Determine the (X, Y) coordinate at the center of the cell enclosing the given text.  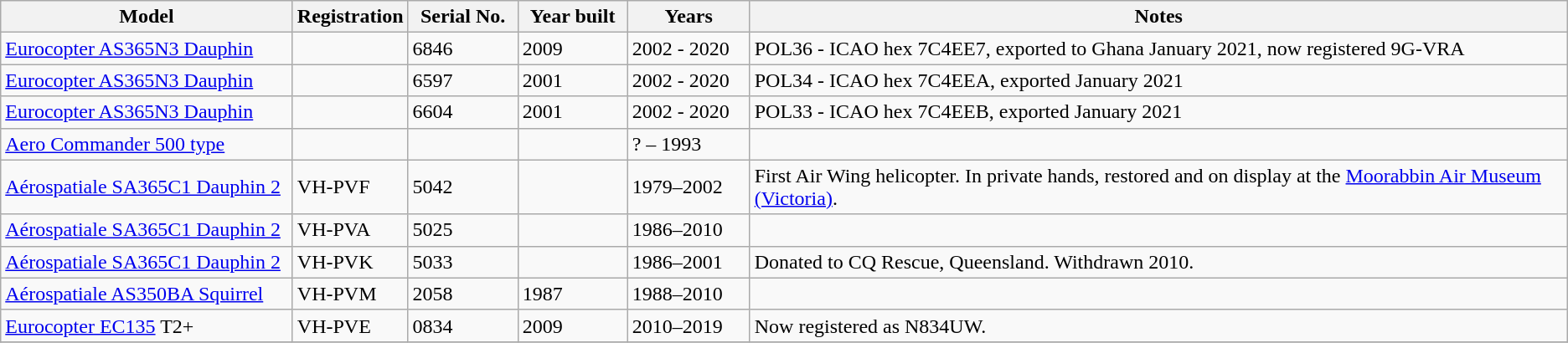
VH-PVE (350, 325)
0834 (462, 325)
1979–2002 (689, 187)
6604 (462, 112)
VH-PVF (350, 187)
1988–2010 (689, 294)
VH-PVK (350, 262)
Donated to CQ Rescue, Queensland. Withdrawn 2010. (1158, 262)
1987 (573, 294)
POL34 - ICAO hex 7C4EEA, exported January 2021 (1158, 80)
Aérospatiale AS350BA Squirrel (147, 294)
? – 1993 (689, 144)
Aero Commander 500 type (147, 144)
POL36 - ICAO hex 7C4EE7, exported to Ghana January 2021, now registered 9G-VRA (1158, 49)
6597 (462, 80)
5025 (462, 230)
1986–2001 (689, 262)
2010–2019 (689, 325)
VH-PVM (350, 294)
Model (147, 17)
Years (689, 17)
First Air Wing helicopter. In private hands, restored and on display at the Moorabbin Air Museum (Victoria). (1158, 187)
1986–2010 (689, 230)
POL33 - ICAO hex 7C4EEB, exported January 2021 (1158, 112)
2058 (462, 294)
5033 (462, 262)
Year built (573, 17)
Notes (1158, 17)
VH-PVA (350, 230)
Now registered as N834UW. (1158, 325)
6846 (462, 49)
5042 (462, 187)
Eurocopter EC135 T2+ (147, 325)
Registration (350, 17)
Serial No. (462, 17)
